Detect which cell encompasses the target text, then output its [X, Y] center coordinate. 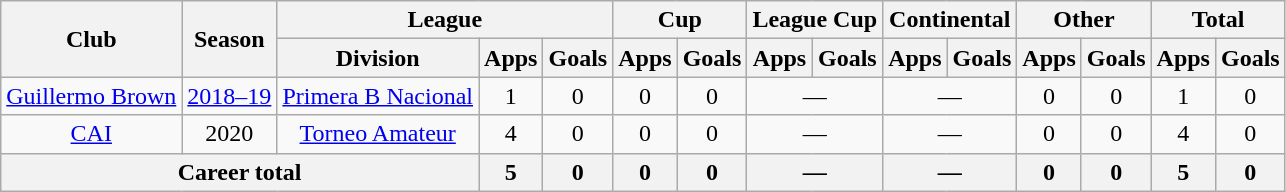
Division [378, 58]
2020 [230, 134]
CAI [92, 134]
Club [92, 39]
Total [1218, 20]
League [445, 20]
Torneo Amateur [378, 134]
Season [230, 39]
Career total [240, 172]
Primera B Nacional [378, 96]
Guillermo Brown [92, 96]
League Cup [815, 20]
Other [1084, 20]
Continental [950, 20]
Cup [680, 20]
2018–19 [230, 96]
